Scan for the cell matching the given text and deliver its [X, Y] coordinate at center. 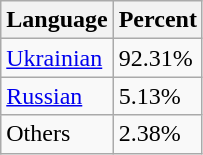
Others [57, 134]
92.31% [158, 58]
Language [57, 20]
Russian [57, 96]
2.38% [158, 134]
Ukrainian [57, 58]
Percent [158, 20]
5.13% [158, 96]
